Extract the [x, y] coordinate from the center of the cell holding the provided text.  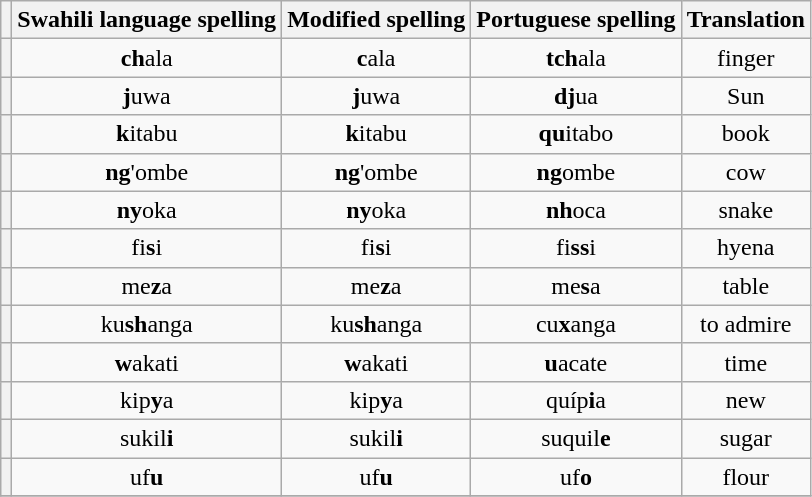
new [746, 400]
quípia [576, 400]
quitabo [576, 134]
ufo [576, 477]
fissi [576, 248]
snake [746, 210]
ngombe [576, 172]
time [746, 362]
table [746, 286]
chala [147, 58]
hyena [746, 248]
cow [746, 172]
nhoca [576, 210]
cala [376, 58]
Swahili language spelling [147, 20]
cuxanga [576, 324]
djua [576, 96]
to admire [746, 324]
flour [746, 477]
book [746, 134]
uacate [576, 362]
Sun [746, 96]
mesa [576, 286]
sugar [746, 438]
suquile [576, 438]
Modified spelling [376, 20]
Translation [746, 20]
tchala [576, 58]
Portuguese spelling [576, 20]
finger [746, 58]
